Output the (X, Y) coordinate of the center of the cell containing the given text.  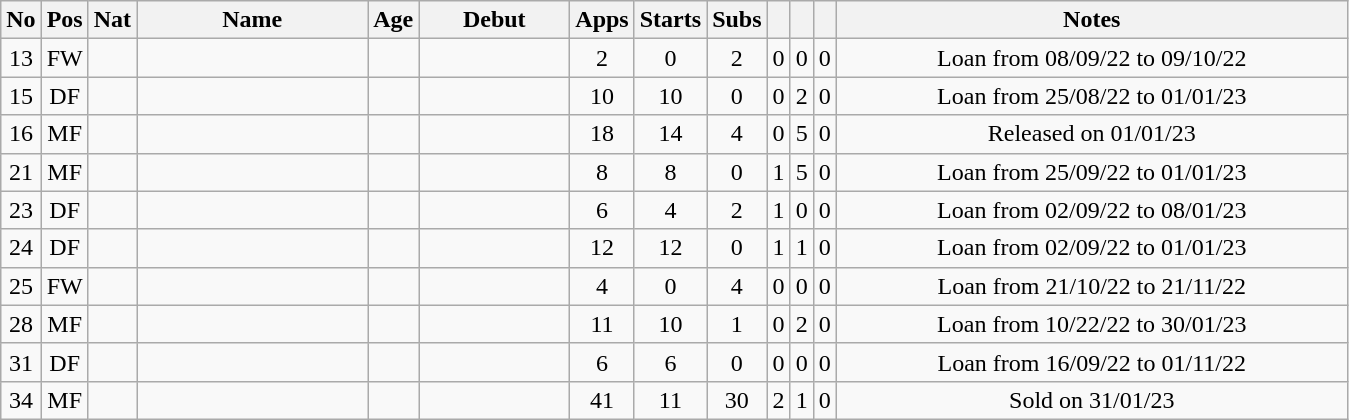
Apps (602, 20)
30 (737, 400)
Debut (494, 20)
15 (21, 96)
16 (21, 134)
Loan from 02/09/22 to 08/01/23 (1092, 210)
Age (394, 20)
23 (21, 210)
Pos (64, 20)
18 (602, 134)
Loan from 02/09/22 to 01/01/23 (1092, 248)
Loan from 21/10/22 to 21/11/22 (1092, 286)
Loan from 25/09/22 to 01/01/23 (1092, 172)
25 (21, 286)
Notes (1092, 20)
Released on 01/01/23 (1092, 134)
Loan from 10/22/22 to 30/01/23 (1092, 324)
Starts (670, 20)
24 (21, 248)
Sold on 31/01/23 (1092, 400)
31 (21, 362)
Nat (112, 20)
Loan from 08/09/22 to 09/10/22 (1092, 58)
Subs (737, 20)
28 (21, 324)
Loan from 16/09/22 to 01/11/22 (1092, 362)
14 (670, 134)
Loan from 25/08/22 to 01/01/23 (1092, 96)
No (21, 20)
13 (21, 58)
Name (252, 20)
34 (21, 400)
21 (21, 172)
41 (602, 400)
